Identify which cell holds the provided text, then report its (x, y) central coordinate. 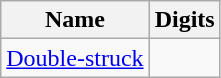
Digits (184, 20)
Double-struck (75, 58)
Name (75, 20)
